Extract the (x, y) coordinate from the center of the cell holding the provided text.  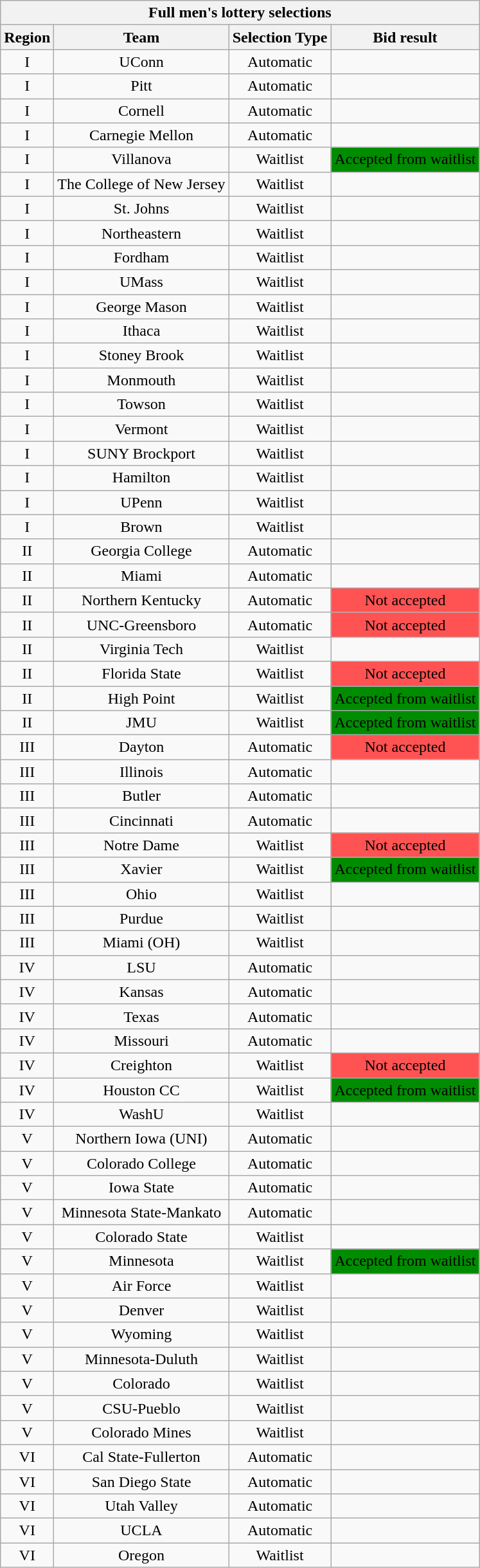
Virginia Tech (141, 649)
SUNY Brockport (141, 453)
UPenn (141, 502)
Denver (141, 1310)
Northern Kentucky (141, 600)
Georgia College (141, 551)
Florida State (141, 673)
Missouri (141, 1041)
High Point (141, 698)
San Diego State (141, 1481)
Oregon (141, 1555)
Minnesota State-Mankato (141, 1212)
Utah Valley (141, 1506)
Cincinnati (141, 821)
Selection Type (280, 37)
Stoney Brook (141, 356)
Colorado State (141, 1237)
LSU (141, 967)
Towson (141, 405)
Hamilton (141, 478)
Colorado (141, 1383)
Northern Iowa (UNI) (141, 1139)
Minnesota (141, 1261)
Colorado Mines (141, 1432)
Brown (141, 527)
Team (141, 37)
Butler (141, 796)
Miami (141, 576)
Minnesota-Duluth (141, 1359)
UNC-Greensboro (141, 624)
Kansas (141, 992)
The College of New Jersey (141, 184)
Notre Dame (141, 845)
Pitt (141, 86)
George Mason (141, 307)
Bid result (405, 37)
Ohio (141, 894)
UCLA (141, 1531)
Air Force (141, 1286)
Carnegie Mellon (141, 135)
Texas (141, 1016)
St. Johns (141, 208)
Villanova (141, 160)
Fordham (141, 257)
Purdue (141, 918)
JMU (141, 723)
Full men's lottery selections (240, 13)
Iowa State (141, 1188)
Vermont (141, 429)
Northeastern (141, 233)
Wyoming (141, 1335)
Monmouth (141, 380)
Illinois (141, 772)
Colorado College (141, 1163)
Dayton (141, 747)
Cornell (141, 111)
UMass (141, 282)
Miami (OH) (141, 943)
WashU (141, 1115)
Cal State-Fullerton (141, 1457)
CSU-Pueblo (141, 1408)
Region (27, 37)
Houston CC (141, 1090)
Xavier (141, 870)
Ithaca (141, 331)
Creighton (141, 1065)
UConn (141, 62)
